Identify which cell holds the provided text, then report its (X, Y) central coordinate. 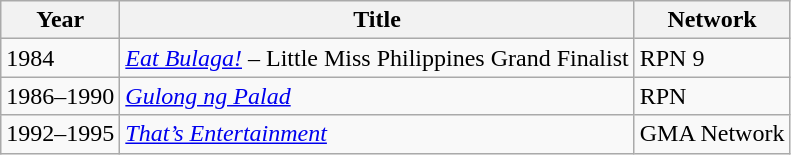
Gulong ng Palad (377, 96)
1984 (60, 58)
RPN (712, 96)
That’s Entertainment (377, 134)
Title (377, 20)
Year (60, 20)
Eat Bulaga! – Little Miss Philippines Grand Finalist (377, 58)
1992–1995 (60, 134)
Network (712, 20)
GMA Network (712, 134)
RPN 9 (712, 58)
1986–1990 (60, 96)
